Determine the (X, Y) coordinate at the center of the cell enclosing the given text.  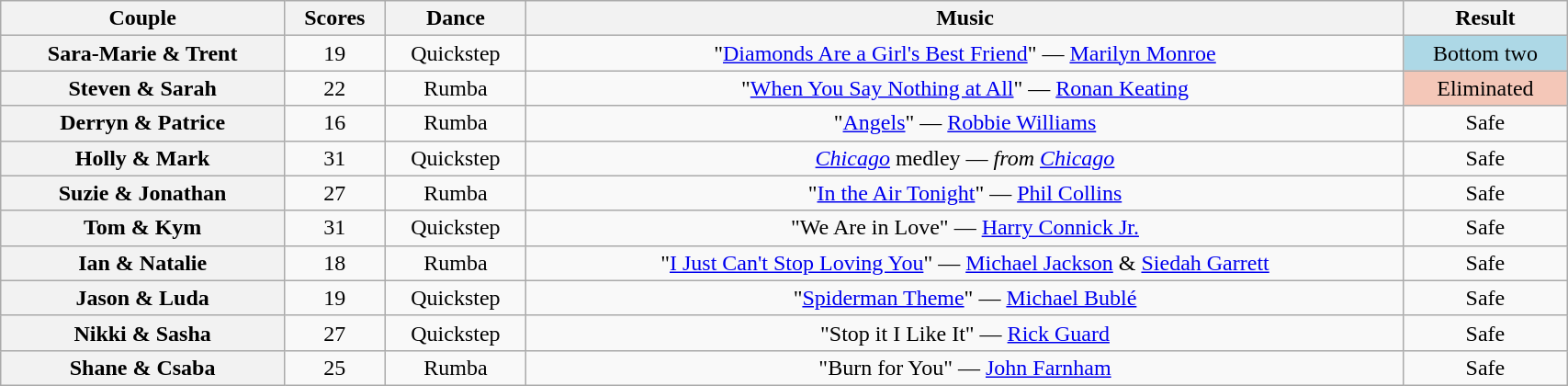
Tom & Kym (143, 228)
Result (1484, 18)
16 (334, 123)
Dance (456, 18)
"I Just Can't Stop Loving You" — Michael Jackson & Siedah Garrett (964, 263)
Music (964, 18)
Jason & Luda (143, 298)
25 (334, 368)
Holly & Mark (143, 158)
Sara-Marie & Trent (143, 53)
Ian & Natalie (143, 263)
"Spiderman Theme" — Michael Bublé (964, 298)
"Burn for You" — John Farnham (964, 368)
18 (334, 263)
"Diamonds Are a Girl's Best Friend" — Marilyn Monroe (964, 53)
Steven & Sarah (143, 88)
Scores (334, 18)
"When You Say Nothing at All" — Ronan Keating (964, 88)
Chicago medley — from Chicago (964, 158)
"Angels" — Robbie Williams (964, 123)
Eliminated (1484, 88)
"Stop it I Like It" — Rick Guard (964, 333)
"We Are in Love" — Harry Connick Jr. (964, 228)
Bottom two (1484, 53)
Nikki & Sasha (143, 333)
Derryn & Patrice (143, 123)
Couple (143, 18)
Suzie & Jonathan (143, 193)
"In the Air Tonight" — Phil Collins (964, 193)
22 (334, 88)
Shane & Csaba (143, 368)
